Find where the given text appears and provide that cell's center as [X, Y] coordinate. 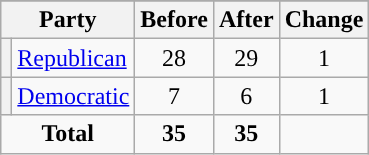
Before [174, 20]
Democratic [74, 96]
Republican [74, 58]
28 [174, 58]
After [246, 20]
7 [174, 96]
29 [246, 58]
Total [68, 134]
6 [246, 96]
Change [324, 20]
Party [68, 20]
